From the cell containing the given text, extract its center point as (x, y) coordinate. 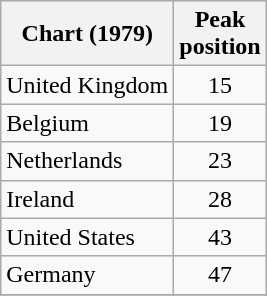
23 (220, 161)
Netherlands (88, 161)
19 (220, 123)
Ireland (88, 199)
United Kingdom (88, 85)
43 (220, 237)
28 (220, 199)
Belgium (88, 123)
Chart (1979) (88, 34)
Peakposition (220, 34)
Germany (88, 275)
15 (220, 85)
United States (88, 237)
47 (220, 275)
